Extract the (x, y) coordinate from the center of the cell holding the provided text.  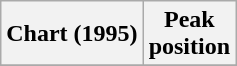
Peakposition (189, 34)
Chart (1995) (72, 34)
